Output the (X, Y) coordinate of the center of the cell containing the given text.  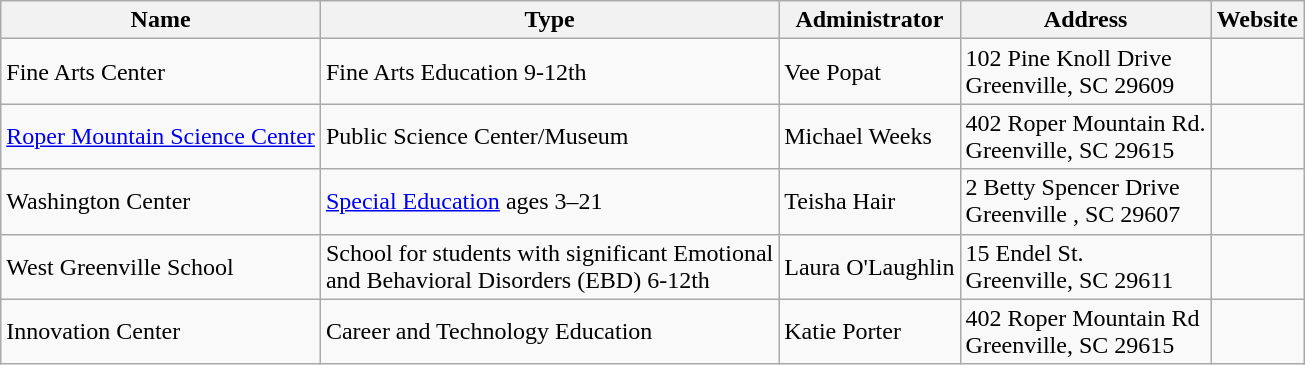
Public Science Center/Museum (549, 136)
Name (161, 20)
Katie Porter (870, 332)
Roper Mountain Science Center (161, 136)
2 Betty Spencer DriveGreenville , SC 29607 (1086, 202)
Vee Popat (870, 72)
402 Roper Mountain Rd.Greenville, SC 29615 (1086, 136)
School for students with significant Emotionaland Behavioral Disorders (EBD) 6-12th (549, 266)
Website (1257, 20)
Laura O'Laughlin (870, 266)
402 Roper Mountain RdGreenville, SC 29615 (1086, 332)
102 Pine Knoll DriveGreenville, SC 29609 (1086, 72)
Type (549, 20)
Career and Technology Education (549, 332)
Washington Center (161, 202)
Fine Arts Education 9-12th (549, 72)
15 Endel St.Greenville, SC 29611 (1086, 266)
Fine Arts Center (161, 72)
Michael Weeks (870, 136)
Special Education ages 3–21 (549, 202)
West Greenville School (161, 266)
Innovation Center (161, 332)
Address (1086, 20)
Administrator (870, 20)
Teisha Hair (870, 202)
